Provide the [x, y] coordinate of the cell's center where the given text is located.  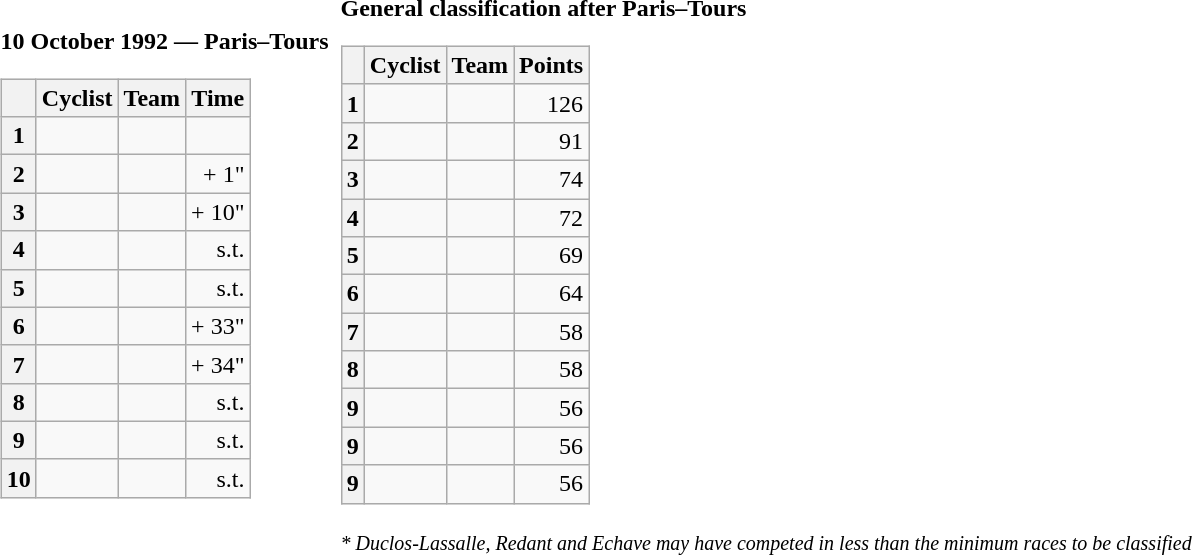
74 [552, 179]
126 [552, 103]
10 [18, 478]
+ 10" [218, 212]
64 [552, 294]
+ 34" [218, 364]
Time [218, 98]
+ 33" [218, 326]
+ 1" [218, 174]
69 [552, 256]
72 [552, 217]
91 [552, 141]
Points [552, 65]
